Locate the cell with the specified text and output its [X, Y] center coordinate. 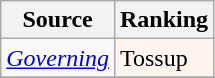
Governing [58, 58]
Ranking [164, 20]
Tossup [164, 58]
Source [58, 20]
